Pinpoint the cell where the given text exists, returning its (x, y) midpoint coordinate. 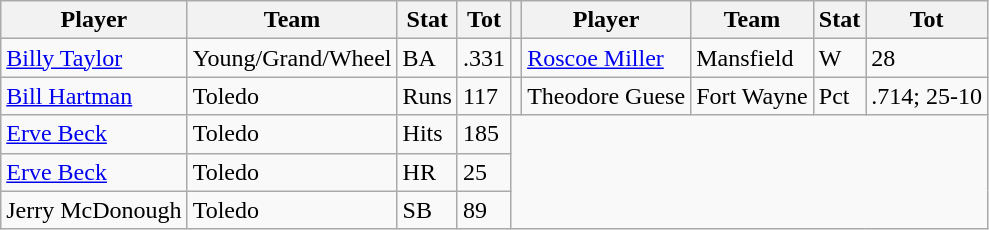
Bill Hartman (94, 96)
Hits (427, 134)
28 (927, 58)
Jerry McDonough (94, 210)
117 (484, 96)
.331 (484, 58)
W (839, 58)
Young/Grand/Wheel (292, 58)
Runs (427, 96)
Mansfield (752, 58)
Pct (839, 96)
185 (484, 134)
89 (484, 210)
HR (427, 172)
Fort Wayne (752, 96)
Billy Taylor (94, 58)
SB (427, 210)
25 (484, 172)
.714; 25-10 (927, 96)
Roscoe Miller (606, 58)
BA (427, 58)
Theodore Guese (606, 96)
